Return the [x, y] coordinate for the center point of the cell that contains the specified text.  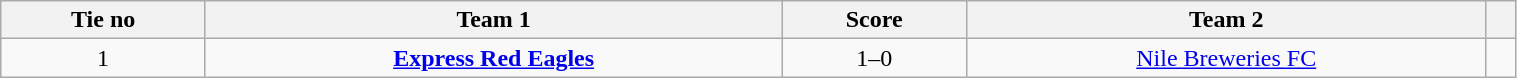
Team 1 [493, 20]
Nile Breweries FC [1226, 58]
Team 2 [1226, 20]
1–0 [874, 58]
Score [874, 20]
1 [104, 58]
Tie no [104, 20]
Express Red Eagles [493, 58]
